Output the [X, Y] coordinate of the center of the cell containing the given text.  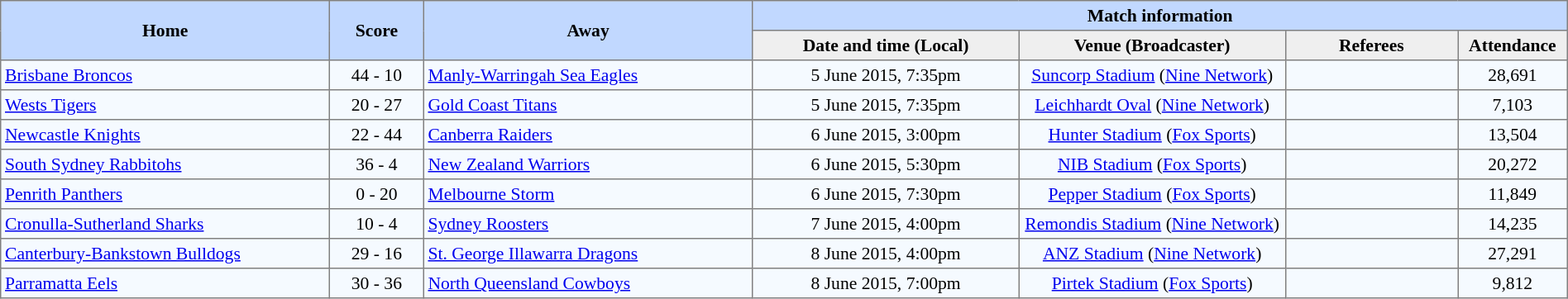
14,235 [1513, 224]
Canterbury-Bankstown Bulldogs [165, 254]
Leichhardt Oval (Nine Network) [1152, 105]
Hunter Stadium (Fox Sports) [1152, 135]
6 June 2015, 7:30pm [886, 194]
27,291 [1513, 254]
Parramatta Eels [165, 283]
Match information [1159, 16]
13,504 [1513, 135]
Brisbane Broncos [165, 75]
10 - 4 [377, 224]
Referees [1371, 45]
Newcastle Knights [165, 135]
22 - 44 [377, 135]
20,272 [1513, 164]
Attendance [1513, 45]
Canberra Raiders [588, 135]
7 June 2015, 4:00pm [886, 224]
Home [165, 31]
NIB Stadium (Fox Sports) [1152, 164]
29 - 16 [377, 254]
Pirtek Stadium (Fox Sports) [1152, 283]
7,103 [1513, 105]
Score [377, 31]
28,691 [1513, 75]
Date and time (Local) [886, 45]
8 June 2015, 7:00pm [886, 283]
St. George Illawarra Dragons [588, 254]
9,812 [1513, 283]
6 June 2015, 5:30pm [886, 164]
44 - 10 [377, 75]
Sydney Roosters [588, 224]
Manly-Warringah Sea Eagles [588, 75]
ANZ Stadium (Nine Network) [1152, 254]
Pepper Stadium (Fox Sports) [1152, 194]
North Queensland Cowboys [588, 283]
New Zealand Warriors [588, 164]
6 June 2015, 3:00pm [886, 135]
Cronulla-Sutherland Sharks [165, 224]
South Sydney Rabbitohs [165, 164]
0 - 20 [377, 194]
8 June 2015, 4:00pm [886, 254]
Melbourne Storm [588, 194]
Remondis Stadium (Nine Network) [1152, 224]
11,849 [1513, 194]
Penrith Panthers [165, 194]
Away [588, 31]
Gold Coast Titans [588, 105]
Suncorp Stadium (Nine Network) [1152, 75]
Venue (Broadcaster) [1152, 45]
20 - 27 [377, 105]
Wests Tigers [165, 105]
36 - 4 [377, 164]
30 - 36 [377, 283]
